Scan for the cell matching the given text and deliver its [x, y] coordinate at center. 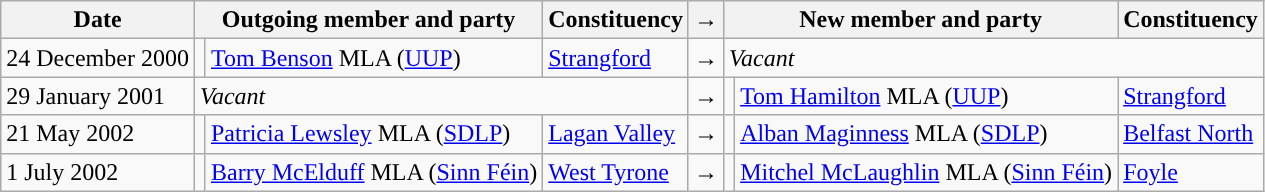
Tom Hamilton MLA (UUP) [926, 96]
New member and party [921, 20]
Foyle [1191, 172]
Belfast North [1191, 134]
29 January 2001 [98, 96]
Date [98, 20]
24 December 2000 [98, 58]
West Tyrone [616, 172]
Alban Maginness MLA (SDLP) [926, 134]
Mitchel McLaughlin MLA (Sinn Féin) [926, 172]
Lagan Valley [616, 134]
Barry McElduff MLA (Sinn Féin) [374, 172]
1 July 2002 [98, 172]
Outgoing member and party [368, 20]
Patricia Lewsley MLA (SDLP) [374, 134]
Tom Benson MLA (UUP) [374, 58]
21 May 2002 [98, 134]
